Search for the cell housing the specified text and yield its (X, Y) center coordinate. 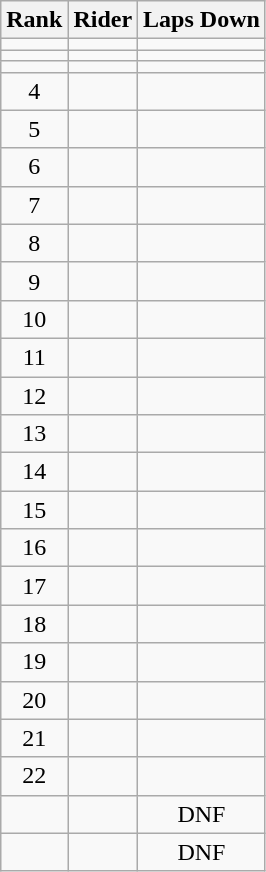
9 (34, 281)
Rider (103, 20)
15 (34, 510)
18 (34, 624)
12 (34, 395)
5 (34, 129)
20 (34, 700)
10 (34, 319)
17 (34, 586)
8 (34, 243)
21 (34, 738)
16 (34, 548)
Rank (34, 20)
6 (34, 167)
13 (34, 434)
11 (34, 357)
14 (34, 472)
19 (34, 662)
4 (34, 91)
22 (34, 776)
7 (34, 205)
Laps Down (202, 20)
